Search for the cell housing the specified text and yield its (X, Y) center coordinate. 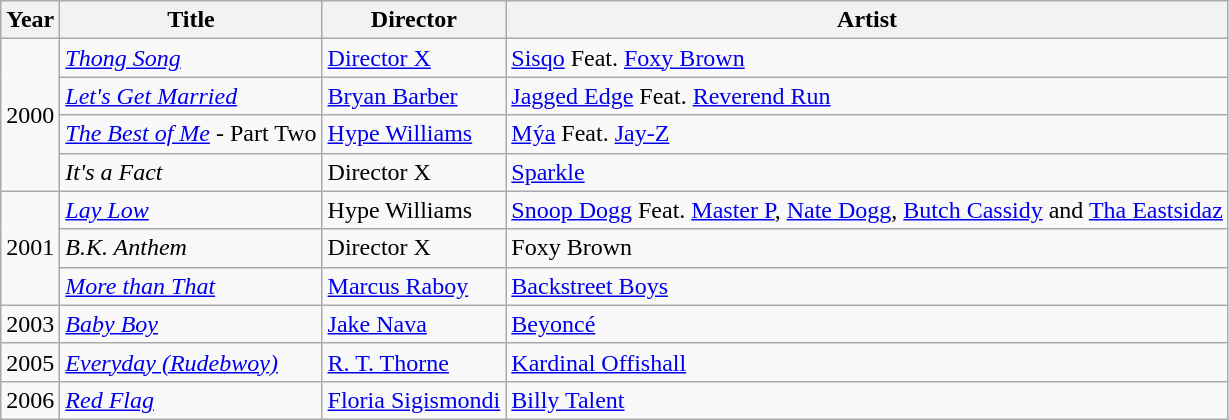
2001 (30, 248)
It's a Fact (191, 172)
2006 (30, 400)
Billy Talent (868, 400)
More than That (191, 286)
B.K. Anthem (191, 248)
2003 (30, 324)
Beyoncé (868, 324)
Snoop Dogg Feat. Master P, Nate Dogg, Butch Cassidy and Tha Eastsidaz (868, 210)
Everyday (Rudebwoy) (191, 362)
Artist (868, 20)
Let's Get Married (191, 96)
Baby Boy (191, 324)
Lay Low (191, 210)
Mýa Feat. Jay-Z (868, 134)
Sparkle (868, 172)
2000 (30, 115)
R. T. Thorne (414, 362)
Thong Song (191, 58)
Director (414, 20)
Red Flag (191, 400)
Title (191, 20)
Sisqo Feat. Foxy Brown (868, 58)
Bryan Barber (414, 96)
Jake Nava (414, 324)
2005 (30, 362)
Floria Sigismondi (414, 400)
The Best of Me - Part Two (191, 134)
Marcus Raboy (414, 286)
Foxy Brown (868, 248)
Backstreet Boys (868, 286)
Kardinal Offishall (868, 362)
Jagged Edge Feat. Reverend Run (868, 96)
Year (30, 20)
